Extract the (X, Y) coordinate from the center of the cell holding the provided text.  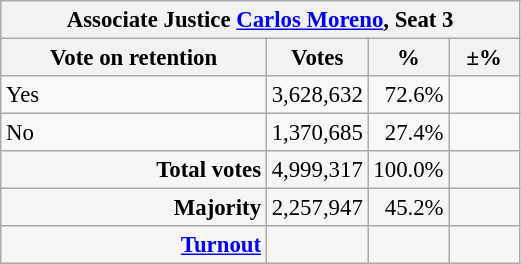
Votes (317, 58)
4,999,317 (317, 170)
27.4% (408, 133)
Yes (134, 95)
1,370,685 (317, 133)
Associate Justice Carlos Moreno, Seat 3 (260, 20)
2,257,947 (317, 208)
±% (484, 58)
Total votes (134, 170)
Turnout (134, 245)
Vote on retention (134, 58)
% (408, 58)
No (134, 133)
100.0% (408, 170)
3,628,632 (317, 95)
72.6% (408, 95)
Majority (134, 208)
45.2% (408, 208)
